Provide the (x, y) coordinate of the cell's center where the given text is located.  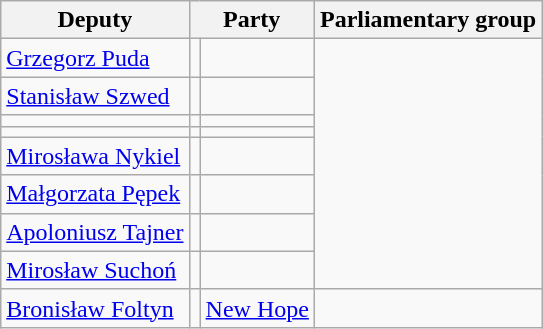
Deputy (95, 20)
Grzegorz Puda (95, 58)
Mirosław Suchoń (95, 270)
Parliamentary group (428, 20)
Mirosława Nykiel (95, 156)
New Hope (257, 308)
Małgorzata Pępek (95, 194)
Bronisław Foltyn (95, 308)
Stanisław Szwed (95, 96)
Apoloniusz Tajner (95, 232)
Party (252, 20)
